Determine the (X, Y) coordinate at the center of the cell enclosing the given text.  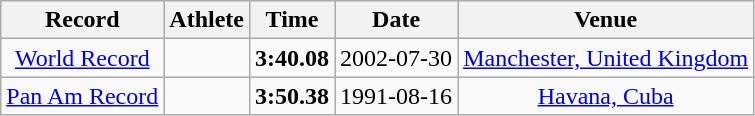
World Record (82, 58)
2002-07-30 (396, 58)
Venue (606, 20)
Manchester, United Kingdom (606, 58)
Havana, Cuba (606, 96)
3:40.08 (292, 58)
3:50.38 (292, 96)
Time (292, 20)
Record (82, 20)
1991-08-16 (396, 96)
Date (396, 20)
Pan Am Record (82, 96)
Athlete (207, 20)
